Determine the [X, Y] coordinate at the center of the cell enclosing the given text.  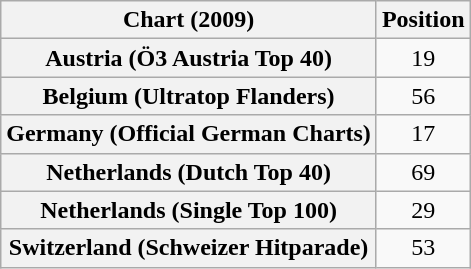
19 [423, 58]
Position [423, 20]
Germany (Official German Charts) [189, 134]
Netherlands (Dutch Top 40) [189, 172]
Netherlands (Single Top 100) [189, 210]
Chart (2009) [189, 20]
Belgium (Ultratop Flanders) [189, 96]
17 [423, 134]
56 [423, 96]
Austria (Ö3 Austria Top 40) [189, 58]
53 [423, 248]
69 [423, 172]
Switzerland (Schweizer Hitparade) [189, 248]
29 [423, 210]
